Identify which cell holds the provided text, then report its (x, y) central coordinate. 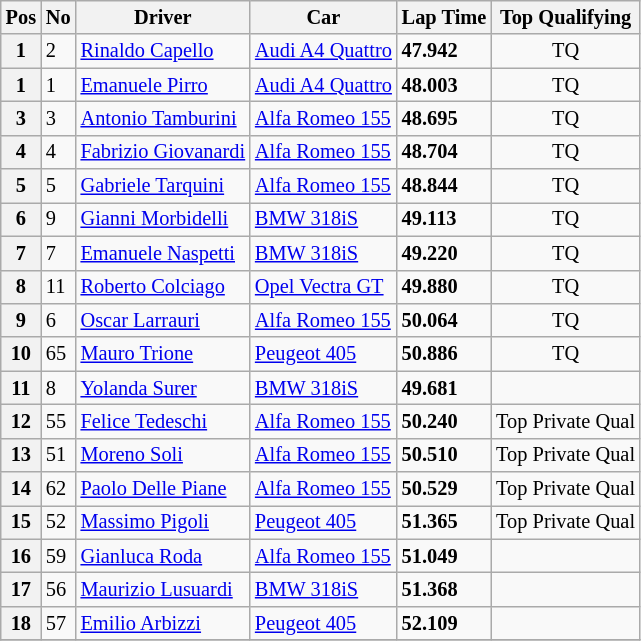
Antonio Tamburini (163, 118)
Emanuele Naspetti (163, 253)
50.510 (444, 455)
Gianni Morbidelli (163, 219)
52 (58, 522)
13 (21, 455)
48.003 (444, 85)
57 (58, 623)
56 (58, 589)
51.368 (444, 589)
50.529 (444, 489)
Gianluca Roda (163, 556)
Felice Tedeschi (163, 421)
50.886 (444, 354)
49.681 (444, 388)
Mauro Trione (163, 354)
14 (21, 489)
Driver (163, 17)
10 (21, 354)
16 (21, 556)
Lap Time (444, 17)
50.064 (444, 320)
Emilio Arbizzi (163, 623)
Massimo Pigoli (163, 522)
Oscar Larrauri (163, 320)
Moreno Soli (163, 455)
47.942 (444, 51)
No (58, 17)
51.049 (444, 556)
Paolo Delle Piane (163, 489)
Fabrizio Giovanardi (163, 152)
Gabriele Tarquini (163, 186)
65 (58, 354)
Rinaldo Capello (163, 51)
Pos (21, 17)
Car (324, 17)
2 (58, 51)
Emanuele Pirro (163, 85)
17 (21, 589)
12 (21, 421)
Maurizio Lusuardi (163, 589)
49.880 (444, 287)
59 (58, 556)
Roberto Colciago (163, 287)
62 (58, 489)
18 (21, 623)
51.365 (444, 522)
Opel Vectra GT (324, 287)
15 (21, 522)
48.844 (444, 186)
55 (58, 421)
49.220 (444, 253)
52.109 (444, 623)
51 (58, 455)
Yolanda Surer (163, 388)
48.704 (444, 152)
48.695 (444, 118)
49.113 (444, 219)
50.240 (444, 421)
Top Qualifying (566, 17)
